Return (X, Y) of the center of cell containing provided text 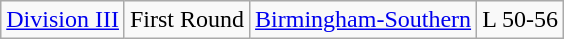
First Round (186, 20)
Birmingham-Southern (364, 20)
L 50-56 (520, 20)
Division III (63, 20)
